Find where the given text appears and provide that cell's center as (x, y) coordinate. 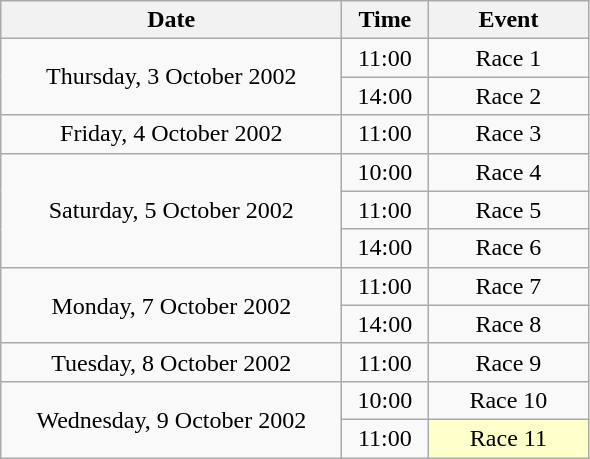
Wednesday, 9 October 2002 (172, 419)
Race 8 (508, 324)
Race 2 (508, 96)
Time (385, 20)
Race 10 (508, 400)
Race 9 (508, 362)
Saturday, 5 October 2002 (172, 210)
Thursday, 3 October 2002 (172, 77)
Race 11 (508, 438)
Tuesday, 8 October 2002 (172, 362)
Race 5 (508, 210)
Monday, 7 October 2002 (172, 305)
Race 4 (508, 172)
Race 3 (508, 134)
Race 6 (508, 248)
Event (508, 20)
Race 7 (508, 286)
Date (172, 20)
Friday, 4 October 2002 (172, 134)
Race 1 (508, 58)
